Locate the cell with the specified text and output its [x, y] center coordinate. 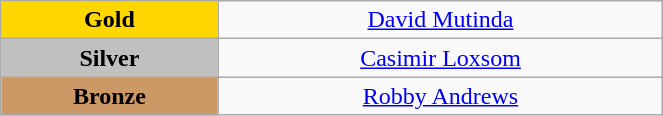
Bronze [110, 96]
Silver [110, 58]
Gold [110, 20]
Casimir Loxsom [440, 58]
Robby Andrews [440, 96]
David Mutinda [440, 20]
